Capture the cell that displays the provided text and extract its (X, Y) central coordinate. 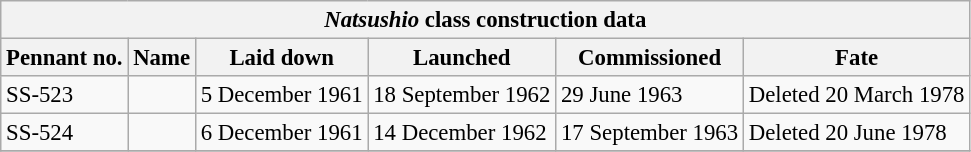
29 June 1963 (650, 95)
Pennant no. (64, 58)
17 September 1963 (650, 133)
Natsushio class construction data (486, 20)
6 December 1961 (282, 133)
5 December 1961 (282, 95)
Laid down (282, 58)
SS-524 (64, 133)
18 September 1962 (462, 95)
Launched (462, 58)
Commissioned (650, 58)
14 December 1962 (462, 133)
Deleted 20 March 1978 (856, 95)
Deleted 20 June 1978 (856, 133)
Fate (856, 58)
Name (162, 58)
SS-523 (64, 95)
